Return [x, y] of the center of cell containing provided text 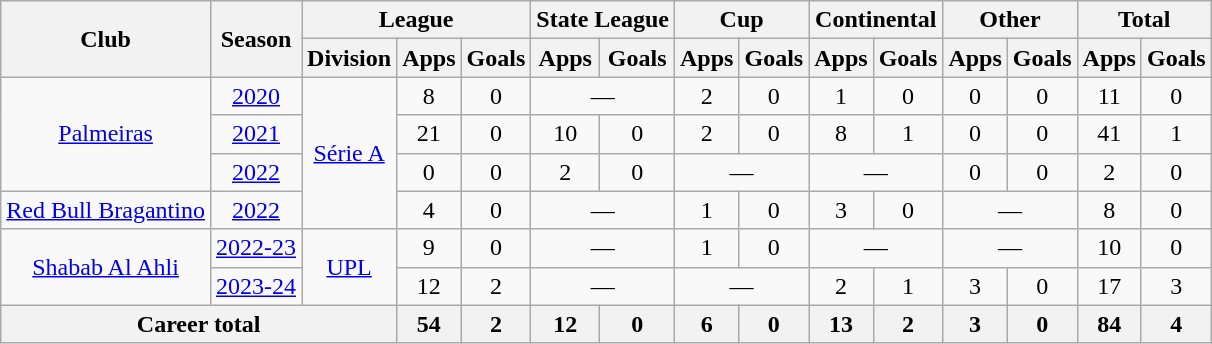
2020 [256, 96]
Season [256, 39]
Career total [199, 324]
Division [350, 58]
84 [1109, 324]
Palmeiras [106, 134]
Continental [876, 20]
Red Bull Bragantino [106, 210]
Total [1144, 20]
Cup [742, 20]
Other [1010, 20]
2021 [256, 134]
2023-24 [256, 286]
41 [1109, 134]
54 [429, 324]
17 [1109, 286]
21 [429, 134]
11 [1109, 96]
State League [603, 20]
2022-23 [256, 248]
13 [841, 324]
League [416, 20]
UPL [350, 267]
Club [106, 39]
9 [429, 248]
Shabab Al Ahli [106, 267]
Série A [350, 153]
6 [707, 324]
